Locate the cell with the specified text and output its [x, y] center coordinate. 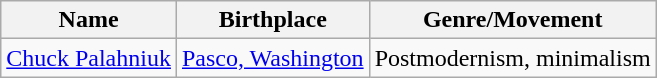
Pasco, Washington [272, 58]
Name [89, 20]
Birthplace [272, 20]
Postmodernism, minimalism [512, 58]
Chuck Palahniuk [89, 58]
Genre/Movement [512, 20]
